Scan for the cell matching the given text and deliver its [X, Y] coordinate at center. 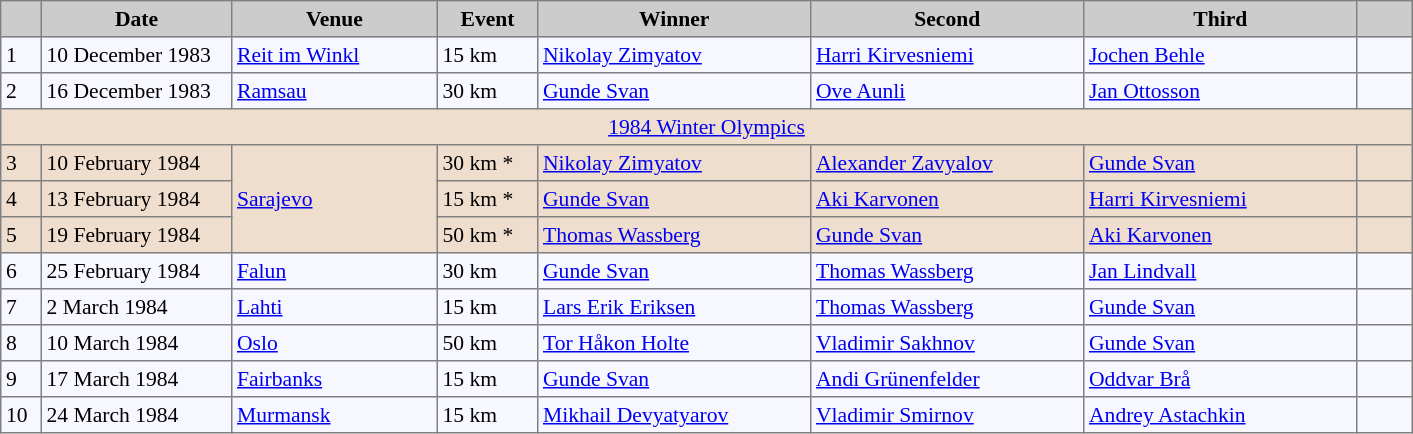
10 February 1984 [136, 163]
Sarajevo [335, 199]
16 December 1983 [136, 91]
2 March 1984 [136, 307]
10 March 1984 [136, 343]
Lars Erik Eriksen [674, 307]
6 [21, 271]
1 [21, 55]
Andi Grünenfelder [948, 379]
Date [136, 19]
2 [21, 91]
Venue [335, 19]
25 February 1984 [136, 271]
8 [21, 343]
Tor Håkon Holte [674, 343]
Ove Aunli [948, 91]
5 [21, 235]
Alexander Zavyalov [948, 163]
Oslo [335, 343]
9 [21, 379]
15 km * [487, 199]
Ramsau [335, 91]
7 [21, 307]
3 [21, 163]
Winner [674, 19]
50 km [487, 343]
24 March 1984 [136, 415]
4 [21, 199]
Jan Lindvall [1220, 271]
Vladimir Sakhnov [948, 343]
Third [1220, 19]
Reit im Winkl [335, 55]
10 December 1983 [136, 55]
Murmansk [335, 415]
Mikhail Devyatyarov [674, 415]
Vladimir Smirnov [948, 415]
Second [948, 19]
30 km * [487, 163]
19 February 1984 [136, 235]
Lahti [335, 307]
Falun [335, 271]
10 [21, 415]
Event [487, 19]
1984 Winter Olympics [707, 127]
17 March 1984 [136, 379]
Jochen Behle [1220, 55]
13 February 1984 [136, 199]
Oddvar Brå [1220, 379]
Fairbanks [335, 379]
Andrey Astachkin [1220, 415]
50 km * [487, 235]
Jan Ottosson [1220, 91]
